Find where the given text appears and provide that cell's center as (X, Y) coordinate. 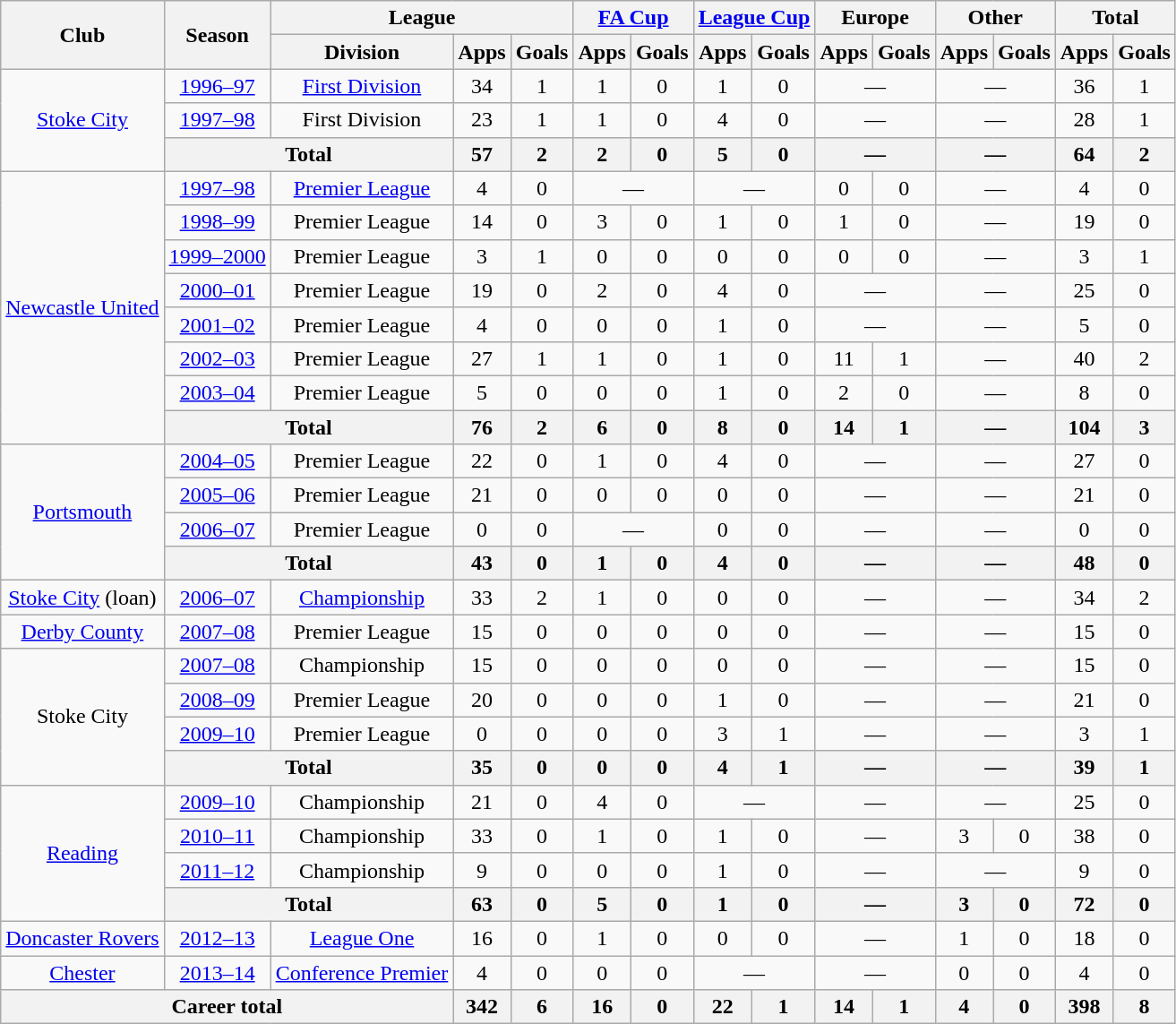
28 (1084, 120)
2010–11 (217, 836)
League One (362, 938)
2013–14 (217, 972)
1998–99 (217, 222)
2004–05 (217, 461)
18 (1084, 938)
2008–09 (217, 700)
2001–02 (217, 324)
Club (82, 35)
104 (1084, 427)
Reading (82, 853)
League Cup (754, 18)
1999–2000 (217, 256)
2002–03 (217, 358)
League (422, 18)
2003–04 (217, 392)
Derby County (82, 632)
35 (482, 768)
2005–06 (217, 495)
2012–13 (217, 938)
38 (1084, 836)
Stoke City (loan) (82, 598)
1996–97 (217, 86)
398 (1084, 1007)
Newcastle United (82, 307)
57 (482, 154)
342 (482, 1007)
76 (482, 427)
43 (482, 564)
2000–01 (217, 290)
48 (1084, 564)
Doncaster Rovers (82, 938)
Division (362, 52)
2011–12 (217, 870)
FA Cup (633, 18)
Conference Premier (362, 972)
23 (482, 120)
Portsmouth (82, 512)
Career total (227, 1007)
36 (1084, 86)
Europe (875, 18)
39 (1084, 768)
63 (482, 904)
Season (217, 35)
64 (1084, 154)
Other (995, 18)
72 (1084, 904)
20 (482, 700)
40 (1084, 358)
Chester (82, 972)
11 (844, 358)
